Identify which cell holds the provided text, then report its (X, Y) central coordinate. 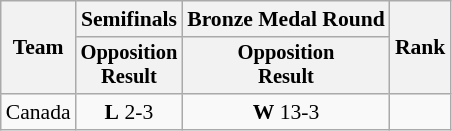
Bronze Medal Round (286, 19)
Canada (38, 112)
Semifinals (130, 19)
W 13-3 (286, 112)
L 2-3 (130, 112)
Team (38, 48)
Rank (420, 48)
